Determine the [X, Y] coordinate at the center of the cell enclosing the given text.  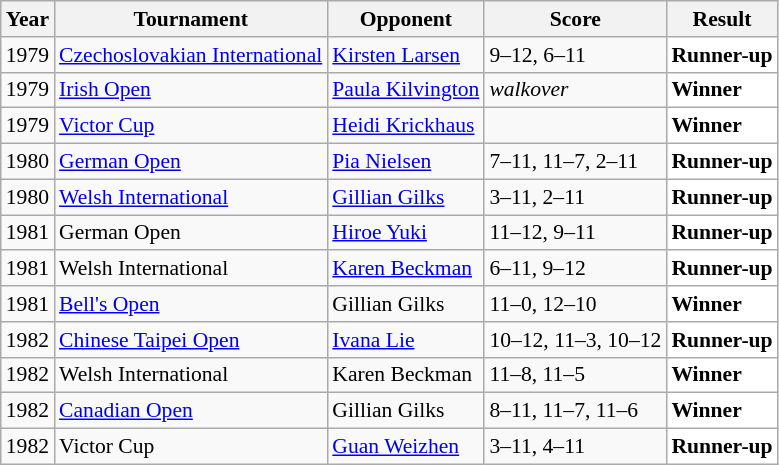
Tournament [190, 19]
Canadian Open [190, 411]
walkover [575, 90]
Ivana Lie [406, 340]
Hiroe Yuki [406, 233]
9–12, 6–11 [575, 55]
7–11, 11–7, 2–11 [575, 162]
Opponent [406, 19]
11–0, 12–10 [575, 304]
11–8, 11–5 [575, 375]
3–11, 4–11 [575, 447]
Guan Weizhen [406, 447]
Pia Nielsen [406, 162]
11–12, 9–11 [575, 233]
Bell's Open [190, 304]
Score [575, 19]
Year [28, 19]
Chinese Taipei Open [190, 340]
Heidi Krickhaus [406, 126]
6–11, 9–12 [575, 269]
Irish Open [190, 90]
10–12, 11–3, 10–12 [575, 340]
Paula Kilvington [406, 90]
Kirsten Larsen [406, 55]
3–11, 2–11 [575, 197]
Result [722, 19]
Czechoslovakian International [190, 55]
8–11, 11–7, 11–6 [575, 411]
